Return (X, Y) of the center of cell containing provided text 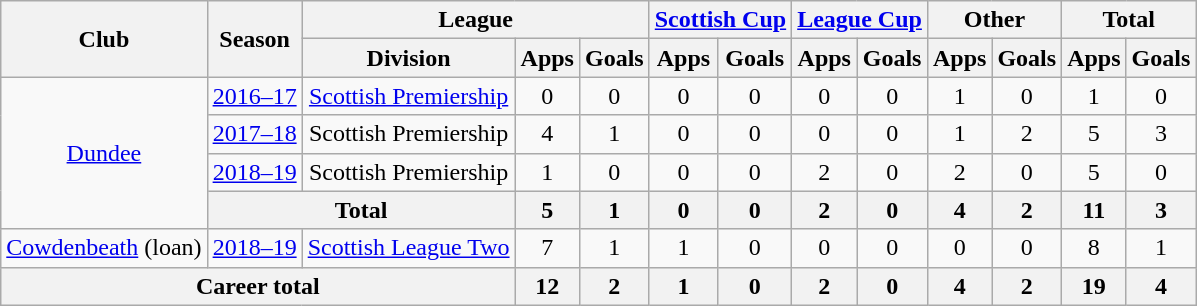
Career total (258, 286)
19 (1094, 286)
2016–17 (254, 96)
2017–18 (254, 134)
Division (408, 58)
Club (104, 39)
Scottish Cup (720, 20)
11 (1094, 210)
Cowdenbeath (loan) (104, 248)
Scottish League Two (408, 248)
Dundee (104, 153)
Season (254, 39)
8 (1094, 248)
7 (547, 248)
League Cup (860, 20)
Other (994, 20)
League (476, 20)
12 (547, 286)
